Return (X, Y) of the center of cell containing provided text 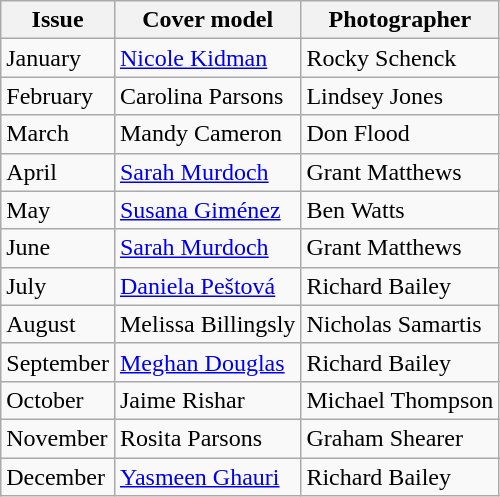
Susana Giménez (207, 210)
Rosita Parsons (207, 438)
Meghan Douglas (207, 362)
February (58, 96)
Nicole Kidman (207, 58)
Graham Shearer (400, 438)
April (58, 172)
Mandy Cameron (207, 134)
Michael Thompson (400, 400)
Ben Watts (400, 210)
Don Flood (400, 134)
Jaime Rishar (207, 400)
Issue (58, 20)
Lindsey Jones (400, 96)
Daniela Peštová (207, 286)
May (58, 210)
Cover model (207, 20)
Melissa Billingsly (207, 324)
Rocky Schenck (400, 58)
March (58, 134)
July (58, 286)
October (58, 400)
Nicholas Samartis (400, 324)
September (58, 362)
January (58, 58)
Carolina Parsons (207, 96)
Yasmeen Ghauri (207, 477)
December (58, 477)
Photographer (400, 20)
August (58, 324)
June (58, 248)
November (58, 438)
